Return the [x, y] coordinate for the center point of the cell that contains the specified text.  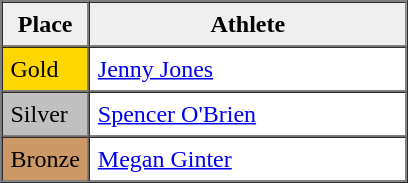
Spencer O'Brien [248, 114]
Bronze [46, 158]
Athlete [248, 24]
Megan Ginter [248, 158]
Place [46, 24]
Jenny Jones [248, 68]
Silver [46, 114]
Gold [46, 68]
